Scan for the cell matching the given text and deliver its (X, Y) coordinate at center. 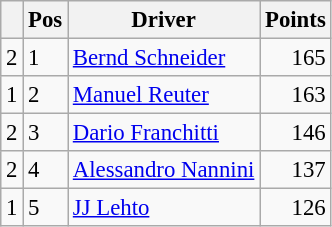
137 (296, 170)
Pos (46, 20)
Alessandro Nannini (164, 170)
126 (296, 208)
163 (296, 95)
Driver (164, 20)
Bernd Schneider (164, 58)
3 (46, 133)
Manuel Reuter (164, 95)
JJ Lehto (164, 208)
5 (46, 208)
146 (296, 133)
Dario Franchitti (164, 133)
165 (296, 58)
Points (296, 20)
4 (46, 170)
